For the text-containing cell, return its midpoint in [X, Y] coordinate format. 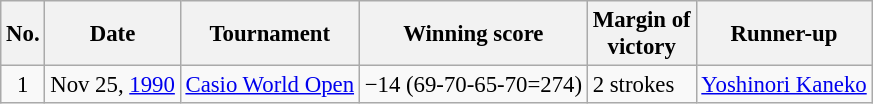
Runner-up [784, 34]
Yoshinori Kaneko [784, 85]
Winning score [473, 34]
Tournament [270, 34]
Nov 25, 1990 [112, 85]
Date [112, 34]
1 [23, 85]
Casio World Open [270, 85]
−14 (69-70-65-70=274) [473, 85]
2 strokes [642, 85]
Margin ofvictory [642, 34]
No. [23, 34]
